Capture the cell that displays the provided text and extract its [x, y] central coordinate. 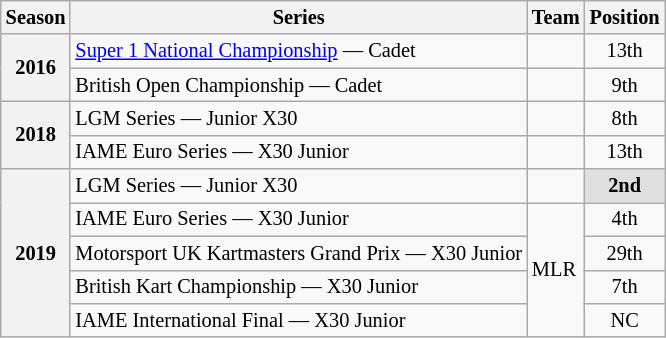
British Kart Championship — X30 Junior [298, 287]
IAME International Final — X30 Junior [298, 320]
British Open Championship — Cadet [298, 85]
Series [298, 17]
NC [625, 320]
2018 [36, 134]
Motorsport UK Kartmasters Grand Prix — X30 Junior [298, 253]
Season [36, 17]
Position [625, 17]
7th [625, 287]
MLR [556, 270]
29th [625, 253]
Super 1 National Championship — Cadet [298, 51]
2nd [625, 186]
9th [625, 85]
8th [625, 118]
4th [625, 219]
2019 [36, 253]
Team [556, 17]
2016 [36, 68]
